Return [X, Y] of the center of cell containing provided text 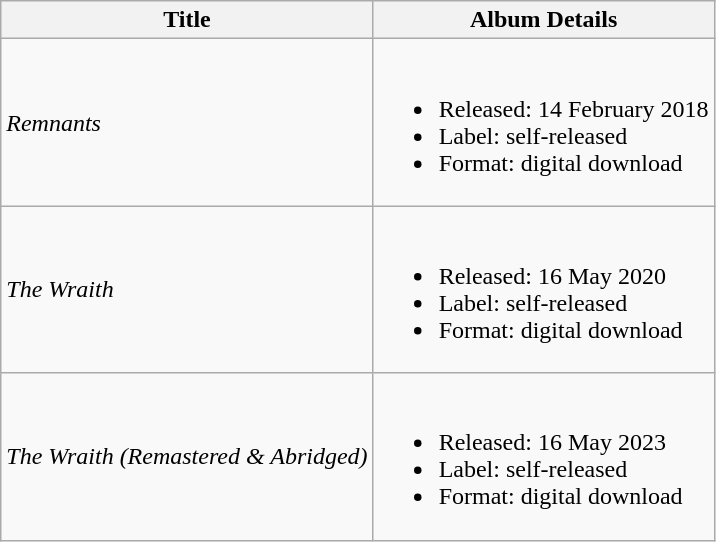
Released: 14 February 2018Label: self-releasedFormat: digital download [544, 122]
The Wraith [187, 290]
The Wraith (Remastered & Abridged) [187, 456]
Remnants [187, 122]
Title [187, 20]
Released: 16 May 2023Label: self-releasedFormat: digital download [544, 456]
Released: 16 May 2020Label: self-releasedFormat: digital download [544, 290]
Album Details [544, 20]
